For the text-containing cell, return its midpoint in [x, y] coordinate format. 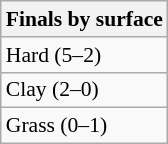
Grass (0–1) [84, 126]
Clay (2–0) [84, 90]
Hard (5–2) [84, 55]
Finals by surface [84, 19]
